Extract the [X, Y] coordinate from the center of the cell holding the provided text.  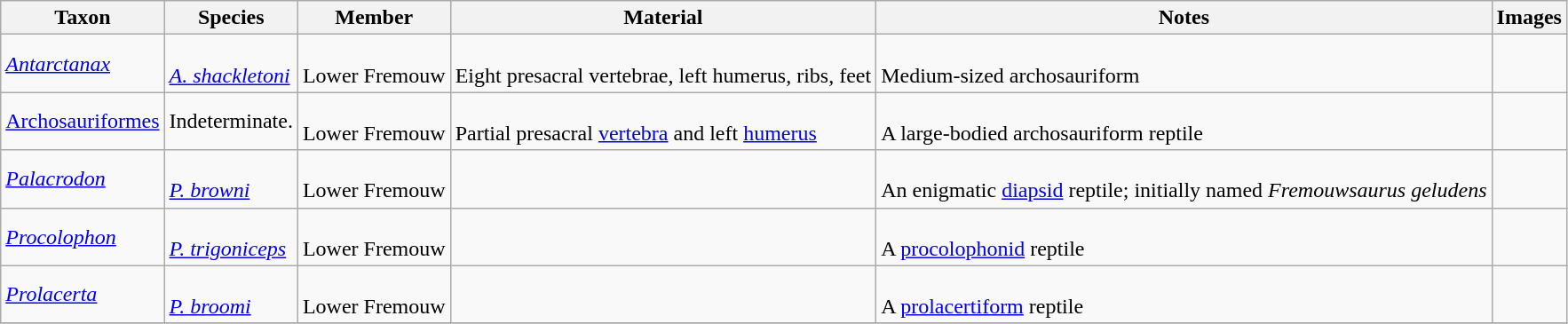
Indeterminate. [231, 121]
Material [663, 18]
A large-bodied archosauriform reptile [1184, 121]
Eight presacral vertebrae, left humerus, ribs, feet [663, 64]
Partial presacral vertebra and left humerus [663, 121]
P. trigoniceps [231, 236]
A prolacertiform reptile [1184, 295]
A procolophonid reptile [1184, 236]
Procolophon [83, 236]
Taxon [83, 18]
Palacrodon [83, 179]
Medium-sized archosauriform [1184, 64]
Member [374, 18]
An enigmatic diapsid reptile; initially named Fremouwsaurus geludens [1184, 179]
Images [1529, 18]
Species [231, 18]
A. shackletoni [231, 64]
P. broomi [231, 295]
P. browni [231, 179]
Antarctanax [83, 64]
Archosauriformes [83, 121]
Notes [1184, 18]
Prolacerta [83, 295]
